Determine the [x, y] coordinate at the center of the cell enclosing the given text.  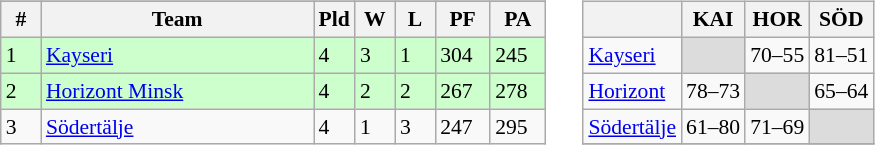
295 [518, 127]
245 [518, 55]
SÖD [841, 20]
61–80 [713, 127]
PF [462, 20]
70–55 [777, 55]
HOR [777, 20]
71–69 [777, 127]
247 [462, 127]
Horizont [632, 91]
# [21, 20]
65–64 [841, 91]
81–51 [841, 55]
267 [462, 91]
Team [178, 20]
PA [518, 20]
304 [462, 55]
Pld [334, 20]
Horizont Minsk [178, 91]
W [375, 20]
278 [518, 91]
L [415, 20]
KAI [713, 20]
78–73 [713, 91]
